Return [X, Y] of the center of cell containing provided text 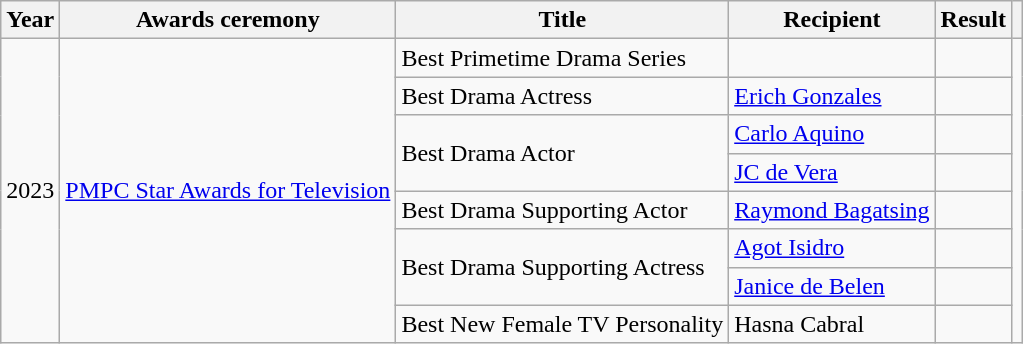
Janice de Belen [832, 286]
Best Primetime Drama Series [562, 58]
Best New Female TV Personality [562, 324]
Erich Gonzales [832, 96]
Best Drama Supporting Actress [562, 267]
Carlo Aquino [832, 134]
Best Drama Actor [562, 153]
Year [30, 20]
Best Drama Supporting Actor [562, 210]
Raymond Bagatsing [832, 210]
PMPC Star Awards for Television [228, 191]
Best Drama Actress [562, 96]
Title [562, 20]
Recipient [832, 20]
JC de Vera [832, 172]
Hasna Cabral [832, 324]
2023 [30, 191]
Result [973, 20]
Awards ceremony [228, 20]
Agot Isidro [832, 248]
